Find where the given text appears and provide that cell's center as [x, y] coordinate. 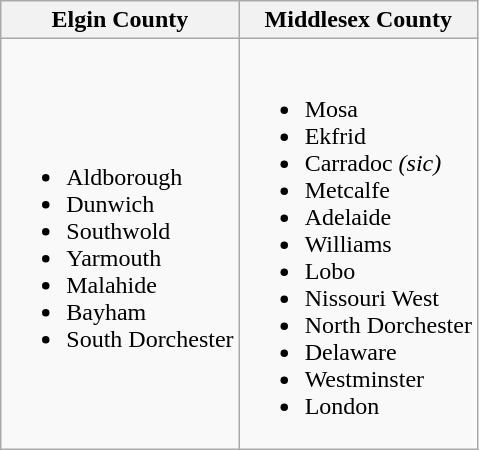
Middlesex County [358, 20]
AldboroughDunwichSouthwoldYarmouthMalahideBayhamSouth Dorchester [120, 244]
Elgin County [120, 20]
MosaEkfridCarradoc (sic)MetcalfeAdelaideWilliamsLoboNissouri WestNorth DorchesterDelawareWestminsterLondon [358, 244]
